From the cell containing the given text, extract its center point as [X, Y] coordinate. 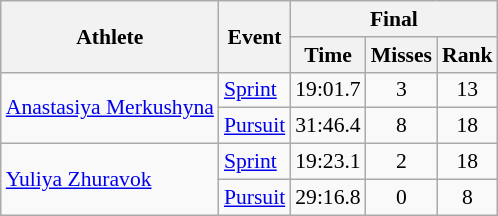
Time [328, 55]
31:46.4 [328, 126]
19:01.7 [328, 90]
Anastasiya Merkushyna [110, 108]
Rank [468, 55]
29:16.8 [328, 197]
Event [254, 36]
3 [402, 90]
19:23.1 [328, 162]
Athlete [110, 36]
Final [394, 19]
2 [402, 162]
13 [468, 90]
Yuliya Zhuravok [110, 180]
Misses [402, 55]
0 [402, 197]
